Return (x, y) of the center of cell containing provided text 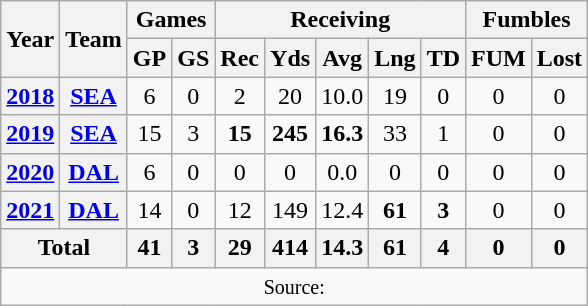
2020 (30, 172)
2021 (30, 210)
GS (194, 58)
19 (395, 96)
14 (149, 210)
2019 (30, 134)
Source: (294, 286)
12.4 (342, 210)
Team (94, 39)
GP (149, 58)
2018 (30, 96)
245 (290, 134)
Year (30, 39)
33 (395, 134)
Receiving (340, 20)
14.3 (342, 248)
Fumbles (527, 20)
Yds (290, 58)
12 (240, 210)
16.3 (342, 134)
FUM (499, 58)
149 (290, 210)
Total (64, 248)
2 (240, 96)
41 (149, 248)
Avg (342, 58)
29 (240, 248)
4 (443, 248)
10.0 (342, 96)
1 (443, 134)
414 (290, 248)
Lng (395, 58)
20 (290, 96)
Lost (559, 58)
Rec (240, 58)
0.0 (342, 172)
Games (170, 20)
TD (443, 58)
